Return [x, y] of the center of cell containing provided text 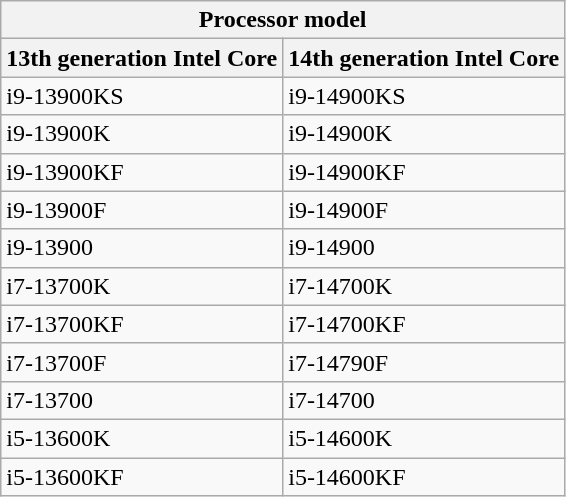
i9-14900F [424, 210]
i9-13900KF [142, 172]
i7-14700K [424, 286]
i9-13900KS [142, 96]
Processor model [283, 20]
i9-14900KF [424, 172]
i9-14900K [424, 134]
i5-14600K [424, 438]
i7-14790F [424, 362]
i7-14700 [424, 400]
i9-13900 [142, 248]
i7-13700KF [142, 324]
i5-13600K [142, 438]
i5-14600KF [424, 477]
i7-14700KF [424, 324]
i9-13900F [142, 210]
14th generation Intel Core [424, 58]
i9-13900K [142, 134]
i7-13700K [142, 286]
i5-13600KF [142, 477]
i9-14900 [424, 248]
i9-14900KS [424, 96]
13th generation Intel Core [142, 58]
i7-13700 [142, 400]
i7-13700F [142, 362]
